Provide the (X, Y) coordinate of the cell's center where the given text is located.  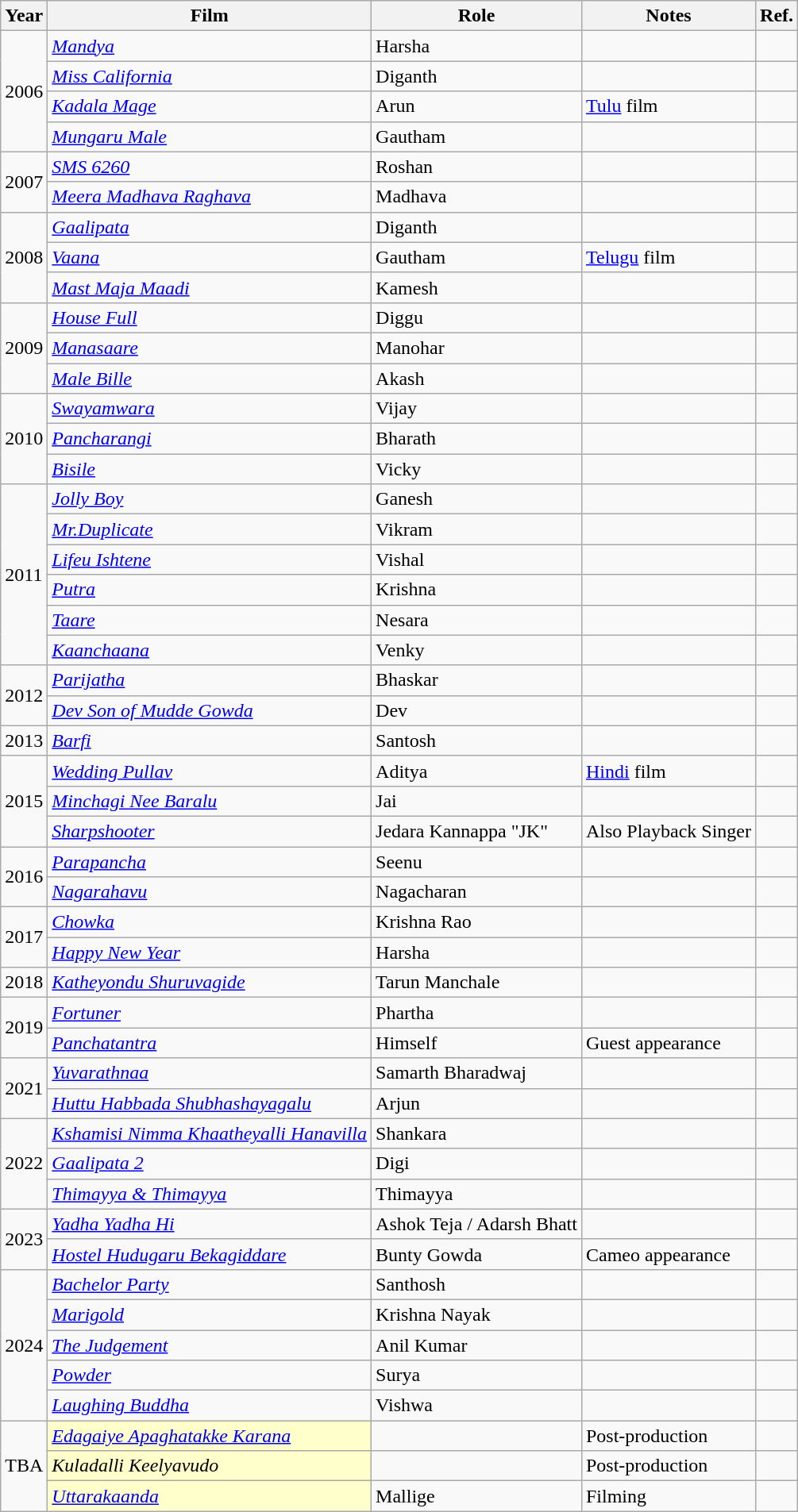
The Judgement (210, 1345)
2006 (24, 91)
2008 (24, 257)
Aditya (476, 771)
Ashok Teja / Adarsh Bhatt (476, 1224)
Krishna Nayak (476, 1314)
Kamesh (476, 287)
Laughing Buddha (210, 1406)
Year (24, 16)
Diggu (476, 317)
Venky (476, 650)
Guest appearance (669, 1043)
Nagarahavu (210, 892)
Bisile (210, 469)
Santosh (476, 741)
Vishal (476, 560)
Surya (476, 1375)
Manohar (476, 348)
Mr.Duplicate (210, 529)
Akash (476, 379)
Thimayya & Thimayya (210, 1194)
Huttu Habbada Shubhashayagalu (210, 1103)
Nesara (476, 620)
Bachelor Party (210, 1284)
Parijatha (210, 680)
Sharpshooter (210, 831)
Notes (669, 16)
Roshan (476, 167)
Bharath (476, 439)
Also Playback Singer (669, 831)
Vaana (210, 257)
Kshamisi Nimma Khaatheyalli Hanavilla (210, 1133)
2011 (24, 575)
Dev Son of Mudde Gowda (210, 710)
2019 (24, 1028)
Taare (210, 620)
2015 (24, 801)
Jolly Boy (210, 499)
Phartha (476, 1013)
2012 (24, 695)
Cameo appearance (669, 1254)
Manasaare (210, 348)
2016 (24, 876)
Samarth Bharadwaj (476, 1073)
Mast Maja Maadi (210, 287)
Wedding Pullav (210, 771)
2021 (24, 1088)
Yadha Yadha Hi (210, 1224)
Himself (476, 1043)
2022 (24, 1164)
2018 (24, 983)
Filming (669, 1496)
Thimayya (476, 1194)
Hindi film (669, 771)
Uttarakaanda (210, 1496)
Arun (476, 106)
TBA (24, 1466)
Krishna (476, 590)
Madhava (476, 197)
Shankara (476, 1133)
Bunty Gowda (476, 1254)
Vishwa (476, 1406)
Barfi (210, 741)
Anil Kumar (476, 1345)
Male Bille (210, 379)
Swayamwara (210, 409)
Mungaru Male (210, 137)
Fortuner (210, 1013)
Lifeu Ishtene (210, 560)
Jedara Kannappa "JK" (476, 831)
Mallige (476, 1496)
Hostel Hudugaru Bekagiddare (210, 1254)
Vijay (476, 409)
Ref. (777, 16)
Krishna Rao (476, 922)
Yuvarathnaa (210, 1073)
Kaanchaana (210, 650)
Pancharangi (210, 439)
2007 (24, 182)
Vicky (476, 469)
Telugu film (669, 257)
Digi (476, 1164)
Vikram (476, 529)
House Full (210, 317)
Ganesh (476, 499)
Tulu film (669, 106)
2013 (24, 741)
Jai (476, 801)
Santhosh (476, 1284)
2009 (24, 348)
2017 (24, 937)
Nagacharan (476, 892)
2024 (24, 1345)
Meera Madhava Raghava (210, 197)
Miss California (210, 76)
Putra (210, 590)
Dev (476, 710)
Tarun Manchale (476, 983)
Role (476, 16)
2023 (24, 1239)
Happy New Year (210, 952)
Panchatantra (210, 1043)
Marigold (210, 1314)
Gaalipata (210, 227)
Kadala Mage (210, 106)
Kuladalli Keelyavudo (210, 1466)
2010 (24, 439)
Parapancha (210, 861)
Chowka (210, 922)
Minchagi Nee Baralu (210, 801)
SMS 6260 (210, 167)
Seenu (476, 861)
Powder (210, 1375)
Katheyondu Shuruvagide (210, 983)
Bhaskar (476, 680)
Arjun (476, 1103)
Mandya (210, 46)
Gaalipata 2 (210, 1164)
Edagaiye Apaghatakke Karana (210, 1436)
Film (210, 16)
